Find where the given text appears and provide that cell's center as [x, y] coordinate. 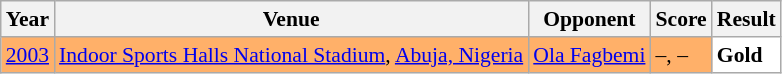
Score [680, 19]
Gold [746, 55]
Ola Fagbemi [589, 55]
Venue [291, 19]
Year [28, 19]
Opponent [589, 19]
2003 [28, 55]
Indoor Sports Halls National Stadium, Abuja, Nigeria [291, 55]
Result [746, 19]
–, – [680, 55]
